Provide the [x, y] coordinate of the cell's center where the given text is located.  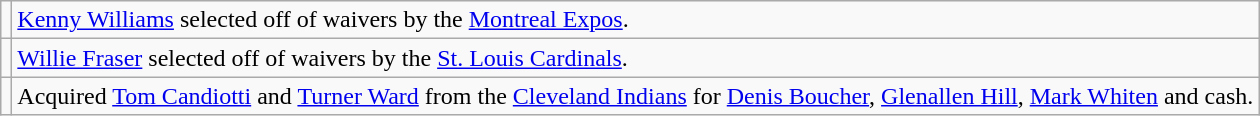
Willie Fraser selected off of waivers by the St. Louis Cardinals. [636, 58]
Acquired Tom Candiotti and Turner Ward from the Cleveland Indians for Denis Boucher, Glenallen Hill, Mark Whiten and cash. [636, 96]
Kenny Williams selected off of waivers by the Montreal Expos. [636, 20]
